Pinpoint the cell where the given text exists, returning its (X, Y) midpoint coordinate. 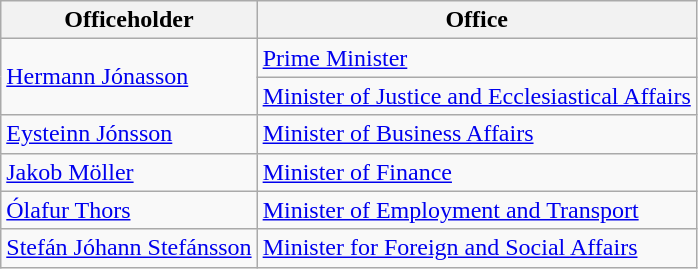
Office (476, 20)
Hermann Jónasson (129, 77)
Minister of Justice and Ecclesiastical Affairs (476, 96)
Prime Minister (476, 58)
Eysteinn Jónsson (129, 134)
Minister of Business Affairs (476, 134)
Jakob Möller (129, 172)
Minister of Employment and Transport (476, 210)
Minister for Foreign and Social Affairs (476, 248)
Stefán Jóhann Stefánsson (129, 248)
Ólafur Thors (129, 210)
Minister of Finance (476, 172)
Officeholder (129, 20)
